Locate the cell with the specified text and output its [x, y] center coordinate. 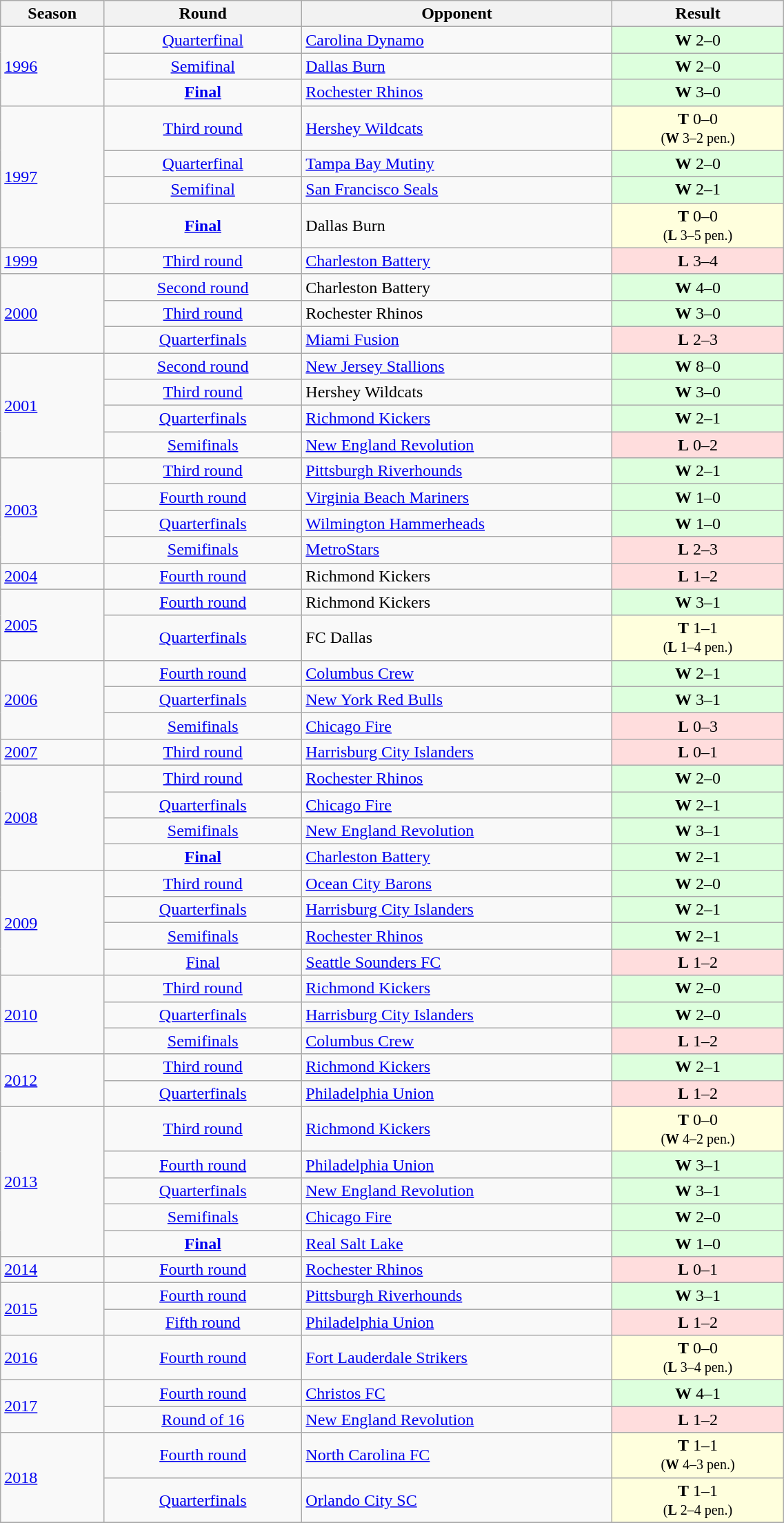
2006 [52, 699]
W 4–1 [698, 1393]
L 0–2 [698, 445]
Virginia Beach Mariners [456, 497]
L 3–4 [698, 261]
T 0–0 (W 4–2 pen.) [698, 1128]
Opponent [456, 14]
Ocean City Barons [456, 884]
2013 [52, 1181]
T 1–1 (L 2–4 pen.) [698, 1500]
Season [52, 14]
Round of 16 [203, 1420]
2003 [52, 510]
Round [203, 14]
W 4–0 [698, 287]
2017 [52, 1406]
Carolina Dynamo [456, 40]
2018 [52, 1477]
Seattle Sounders FC [456, 962]
FC Dallas [456, 637]
Wilmington Hammerheads [456, 524]
2000 [52, 313]
North Carolina FC [456, 1455]
T 0–0 (L 3–4 pen.) [698, 1357]
2007 [52, 752]
T 0–0 (L 3–5 pen.) [698, 225]
1997 [52, 177]
San Francisco Seals [456, 190]
New Jersey Stallions [456, 366]
2009 [52, 923]
1996 [52, 66]
2004 [52, 576]
2015 [52, 1309]
Orlando City SC [456, 1500]
T 1–1 (W 4–3 pen.) [698, 1455]
2014 [52, 1270]
Result [698, 14]
Real Salt Lake [456, 1244]
Christos FC [456, 1393]
Tampa Bay Mutiny [456, 163]
2008 [52, 817]
T 1–1 (L 1–4 pen.) [698, 637]
2001 [52, 406]
MetroStars [456, 550]
T 0–0 (W 3–2 pen.) [698, 128]
W 8–0 [698, 366]
L 0–3 [698, 726]
Miami Fusion [456, 339]
1999 [52, 261]
2012 [52, 1080]
Fort Lauderdale Strikers [456, 1357]
New York Red Bulls [456, 699]
2016 [52, 1357]
2005 [52, 625]
2010 [52, 1015]
Fifth round [203, 1322]
